Output the [x, y] coordinate of the center of the cell containing the given text.  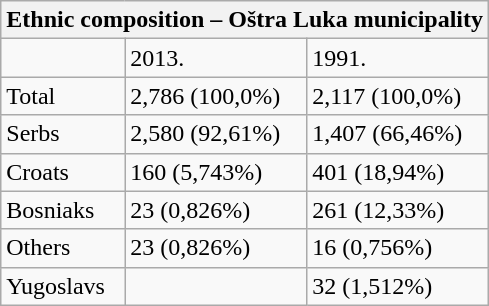
2,580 (92,61%) [216, 134]
1991. [398, 58]
1,407 (66,46%) [398, 134]
Yugoslavs [63, 286]
Bosniaks [63, 210]
16 (0,756%) [398, 248]
Others [63, 248]
2,786 (100,0%) [216, 96]
2013. [216, 58]
Total [63, 96]
261 (12,33%) [398, 210]
401 (18,94%) [398, 172]
32 (1,512%) [398, 286]
Serbs [63, 134]
160 (5,743%) [216, 172]
Croats [63, 172]
2,117 (100,0%) [398, 96]
Ethnic composition – Oštra Luka municipality [245, 20]
